Identify which cell holds the provided text, then report its (x, y) central coordinate. 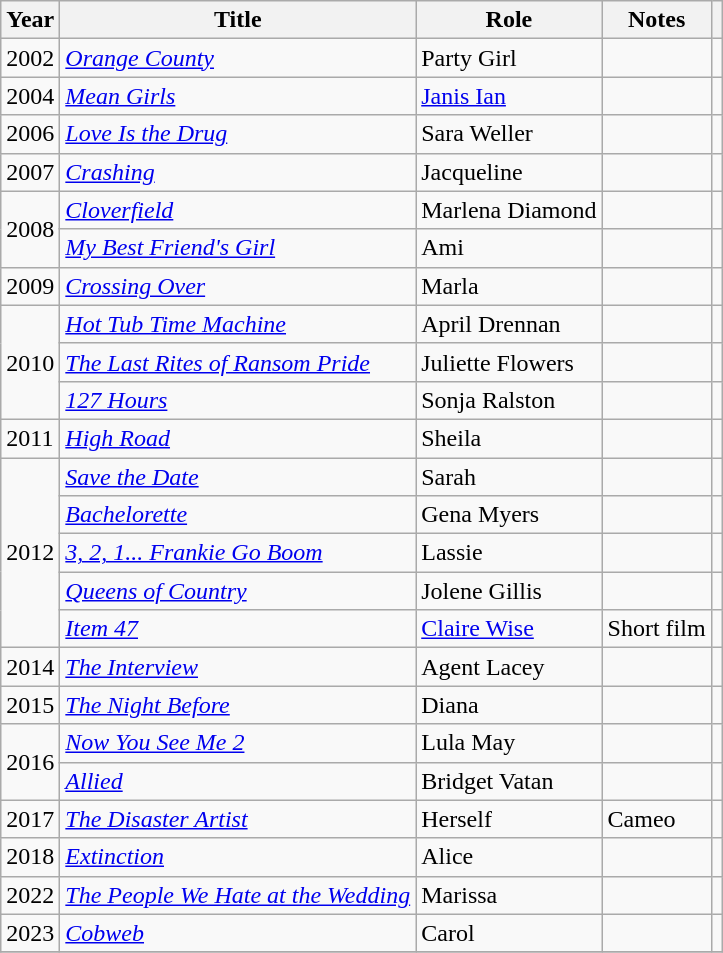
2011 (30, 438)
Jacqueline (509, 172)
Juliette Flowers (509, 362)
Herself (509, 819)
The Last Rites of Ransom Pride (238, 362)
Orange County (238, 58)
Bachelorette (238, 515)
Party Girl (509, 58)
2014 (30, 667)
Cameo (656, 819)
2009 (30, 286)
Marissa (509, 895)
The Interview (238, 667)
2012 (30, 553)
Diana (509, 705)
2010 (30, 362)
2018 (30, 857)
April Drennan (509, 324)
2008 (30, 229)
Marla (509, 286)
Crossing Over (238, 286)
2007 (30, 172)
Alice (509, 857)
Lula May (509, 743)
Sara Weller (509, 134)
The Disaster Artist (238, 819)
Now You See Me 2 (238, 743)
2017 (30, 819)
Role (509, 20)
2004 (30, 96)
127 Hours (238, 400)
Bridget Vatan (509, 781)
2006 (30, 134)
Janis Ian (509, 96)
Notes (656, 20)
Lassie (509, 553)
Gena Myers (509, 515)
Marlena Diamond (509, 210)
2015 (30, 705)
Jolene Gillis (509, 591)
Love Is the Drug (238, 134)
Save the Date (238, 477)
2022 (30, 895)
Extinction (238, 857)
Carol (509, 933)
Sheila (509, 438)
Claire Wise (509, 629)
Agent Lacey (509, 667)
Sarah (509, 477)
2023 (30, 933)
3, 2, 1... Frankie Go Boom (238, 553)
Short film (656, 629)
Cobweb (238, 933)
My Best Friend's Girl (238, 248)
The Night Before (238, 705)
Sonja Ralston (509, 400)
2016 (30, 762)
Cloverfield (238, 210)
Queens of Country (238, 591)
The People We Hate at the Wedding (238, 895)
High Road (238, 438)
Hot Tub Time Machine (238, 324)
Year (30, 20)
Item 47 (238, 629)
Mean Girls (238, 96)
Title (238, 20)
Crashing (238, 172)
2002 (30, 58)
Allied (238, 781)
Ami (509, 248)
